Output the (x, y) coordinate of the center of the cell containing the given text.  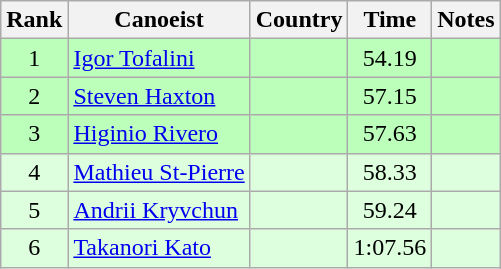
5 (34, 210)
Rank (34, 20)
Time (390, 20)
59.24 (390, 210)
Steven Haxton (159, 96)
Higinio Rivero (159, 134)
Country (299, 20)
57.15 (390, 96)
57.63 (390, 134)
1 (34, 58)
2 (34, 96)
1:07.56 (390, 248)
Takanori Kato (159, 248)
3 (34, 134)
Mathieu St-Pierre (159, 172)
6 (34, 248)
Igor Tofalini (159, 58)
Canoeist (159, 20)
58.33 (390, 172)
Andrii Kryvchun (159, 210)
Notes (466, 20)
54.19 (390, 58)
4 (34, 172)
